Search for the cell housing the specified text and yield its (x, y) center coordinate. 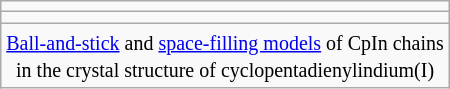
Ball-and-stick and space-filling models of CpIn chainsin the crystal structure of cyclopentadienylindium(I) (226, 56)
